Pinpoint the cell where the given text exists, returning its [x, y] midpoint coordinate. 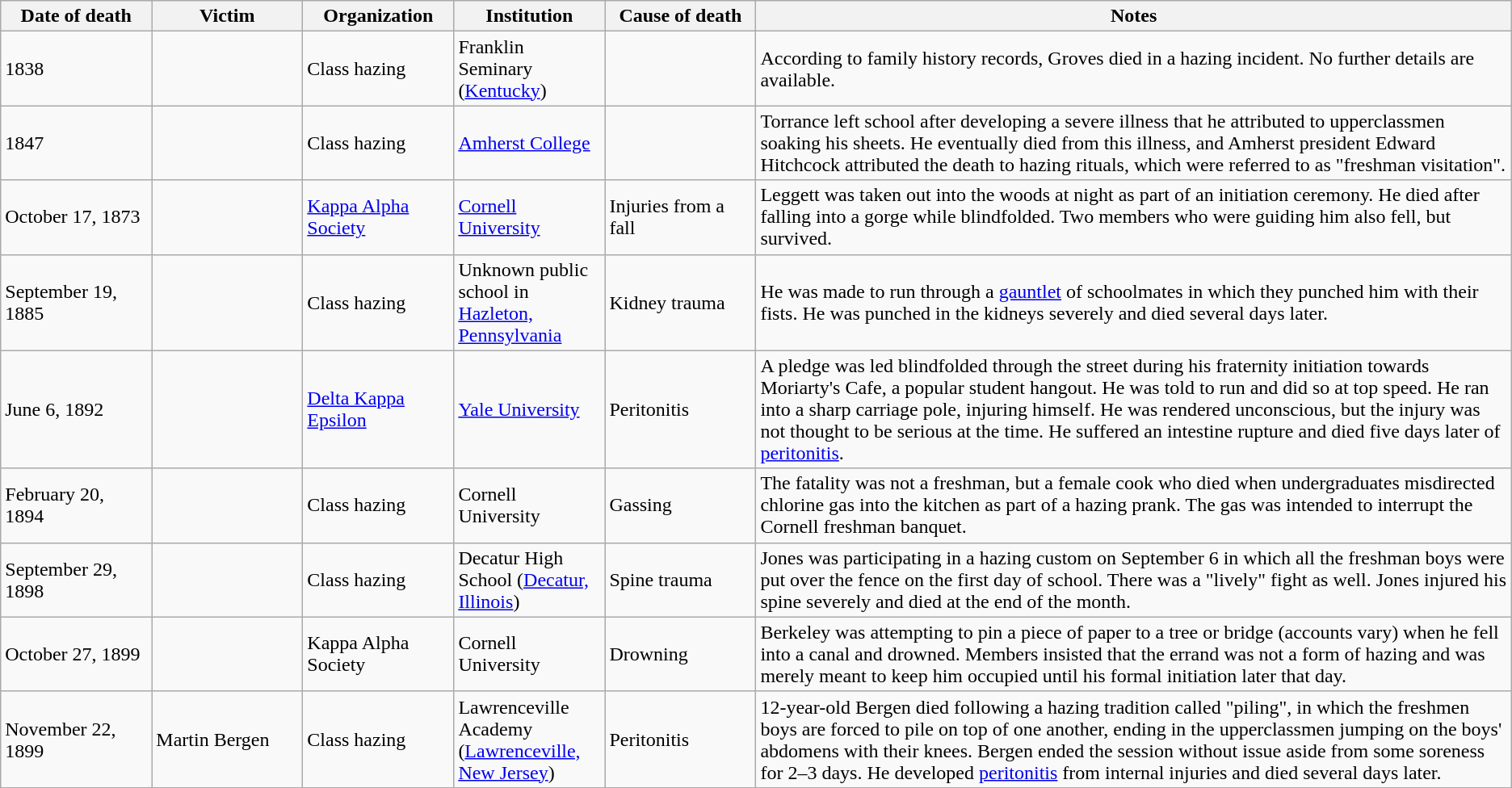
Lawrenceville Academy (Lawrenceville, New Jersey) [530, 740]
Date of death [76, 16]
Spine trauma [680, 580]
Decatur High School (Decatur, Illinois) [530, 580]
Amherst College [530, 143]
Yale University [530, 409]
Drowning [680, 654]
Gassing [680, 505]
September 29, 1898 [76, 580]
1847 [76, 143]
October 17, 1873 [76, 217]
Martin Bergen [228, 740]
Organization [378, 16]
October 27, 1899 [76, 654]
Delta Kappa Epsilon [378, 409]
Victim [228, 16]
Notes [1134, 16]
June 6, 1892 [76, 409]
Cause of death [680, 16]
Injuries from a fall [680, 217]
According to family history records, Groves died in a hazing incident. No further details are available. [1134, 69]
September 19, 1885 [76, 302]
Franklin Seminary (Kentucky) [530, 69]
Unknown public school in Hazleton, Pennsylvania [530, 302]
November 22, 1899 [76, 740]
Kidney trauma [680, 302]
Institution [530, 16]
1838 [76, 69]
February 20, 1894 [76, 505]
